Locate the cell with the specified text and output its [X, Y] center coordinate. 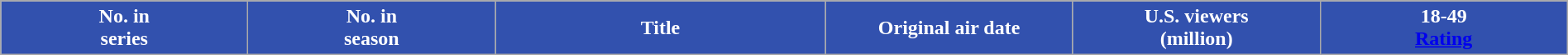
Original air date [949, 28]
No. inseason [372, 28]
U.S. viewers(million) [1196, 28]
No. inseries [124, 28]
Title [660, 28]
18-49Rating [1444, 28]
